Detect which cell encompasses the target text, then output its (x, y) center coordinate. 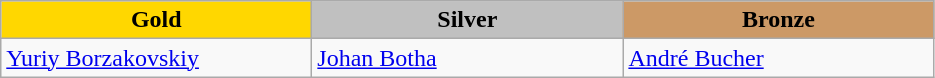
Yuriy Borzakovskiy (156, 58)
Gold (156, 20)
Bronze (778, 20)
Silver (468, 20)
Johan Botha (468, 58)
André Bucher (778, 58)
